Pinpoint the cell where the given text exists, returning its (X, Y) midpoint coordinate. 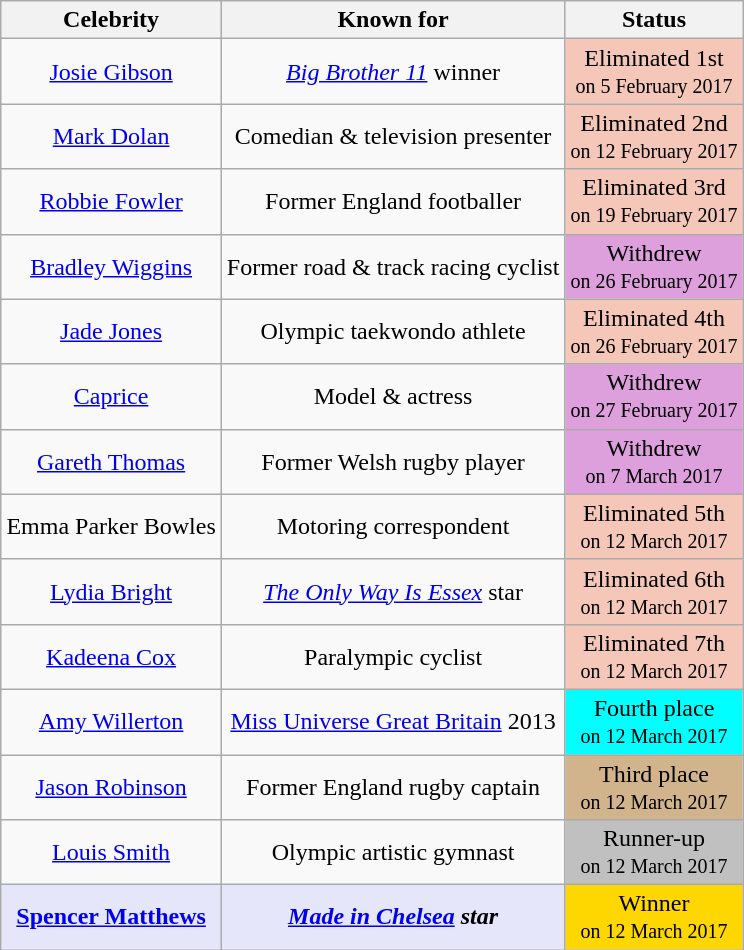
Eliminated 6thon 12 March 2017 (654, 592)
Mark Dolan (111, 136)
Made in Chelsea star (393, 918)
Eliminated 3rdon 19 February 2017 (654, 202)
Motoring correspondent (393, 526)
Robbie Fowler (111, 202)
Emma Parker Bowles (111, 526)
Former England footballer (393, 202)
Former road & track racing cyclist (393, 266)
Withdrewon 27 February 2017 (654, 396)
Winneron 12 March 2017 (654, 918)
Miss Universe Great Britain 2013 (393, 722)
Status (654, 20)
Fourth placeon 12 March 2017 (654, 722)
Lydia Bright (111, 592)
Jade Jones (111, 332)
Big Brother 11 winner (393, 72)
Louis Smith (111, 852)
Caprice (111, 396)
Former Welsh rugby player (393, 462)
Celebrity (111, 20)
Amy Willerton (111, 722)
Eliminated 2ndon 12 February 2017 (654, 136)
Eliminated 1ston 5 February 2017 (654, 72)
Comedian & television presenter (393, 136)
Eliminated 4thon 26 February 2017 (654, 332)
The Only Way Is Essex star (393, 592)
Josie Gibson (111, 72)
Third placeon 12 March 2017 (654, 786)
Paralympic cyclist (393, 656)
Known for (393, 20)
Eliminated 5thon 12 March 2017 (654, 526)
Model & actress (393, 396)
Withdrewon 26 February 2017 (654, 266)
Runner-upon 12 March 2017 (654, 852)
Withdrewon 7 March 2017 (654, 462)
Kadeena Cox (111, 656)
Former England rugby captain (393, 786)
Gareth Thomas (111, 462)
Eliminated 7thon 12 March 2017 (654, 656)
Bradley Wiggins (111, 266)
Olympic artistic gymnast (393, 852)
Olympic taekwondo athlete (393, 332)
Jason Robinson (111, 786)
Spencer Matthews (111, 918)
